Identify which cell holds the provided text, then report its [X, Y] central coordinate. 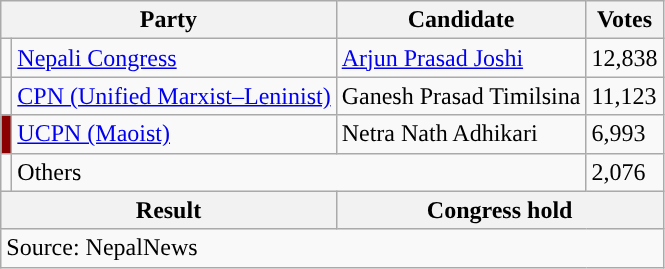
CPN (Unified Marxist–Leninist) [174, 96]
Nepali Congress [174, 58]
Netra Nath Adhikari [461, 134]
Votes [624, 20]
Arjun Prasad Joshi [461, 58]
11,123 [624, 96]
Result [168, 210]
12,838 [624, 58]
2,076 [624, 172]
6,993 [624, 134]
Party [168, 20]
Others [299, 172]
UCPN (Maoist) [174, 134]
Source: NepalNews [332, 248]
Congress hold [500, 210]
Ganesh Prasad Timilsina [461, 96]
Candidate [461, 20]
